Return [x, y] of the center of cell containing provided text 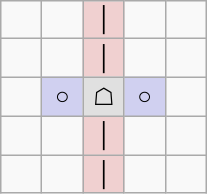
☖ [104, 97]
